Determine the (X, Y) coordinate at the center of the cell enclosing the given text.  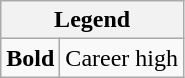
Career high (122, 58)
Legend (92, 20)
Bold (30, 58)
